Identify which cell holds the provided text, then report its (x, y) central coordinate. 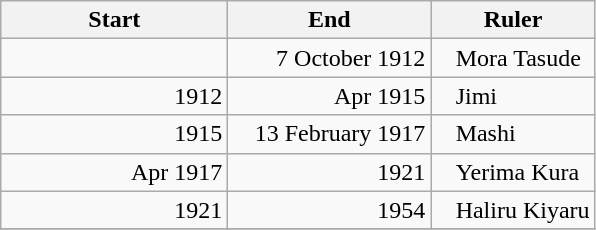
1954 (330, 210)
Jimi (513, 96)
7 October 1912 (330, 58)
Mashi (513, 134)
Apr 1915 (330, 96)
Start (114, 20)
Yerima Kura (513, 172)
Mora Tasude (513, 58)
Apr 1917 (114, 172)
1912 (114, 96)
1915 (114, 134)
Ruler (513, 20)
Haliru Kiyaru (513, 210)
End (330, 20)
13 February 1917 (330, 134)
